From the cell containing the given text, extract its center point as (X, Y) coordinate. 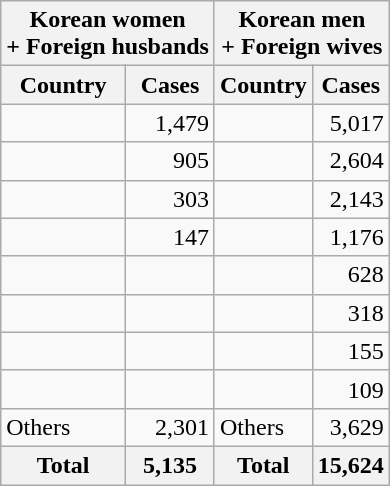
109 (350, 389)
147 (170, 237)
5,017 (350, 123)
15,624 (350, 465)
155 (350, 351)
3,629 (350, 427)
1,176 (350, 237)
318 (350, 313)
2,604 (350, 161)
5,135 (170, 465)
Korean women+ Foreign husbands (108, 34)
2,143 (350, 199)
2,301 (170, 427)
303 (170, 199)
628 (350, 275)
905 (170, 161)
1,479 (170, 123)
Korean men+ Foreign wives (302, 34)
